Search for the cell housing the specified text and yield its [x, y] center coordinate. 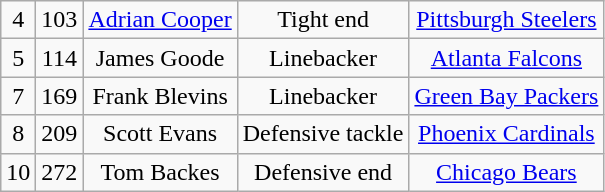
Tight end [323, 20]
Tom Backes [160, 172]
7 [18, 96]
4 [18, 20]
5 [18, 58]
Phoenix Cardinals [506, 134]
103 [60, 20]
Adrian Cooper [160, 20]
Pittsburgh Steelers [506, 20]
Scott Evans [160, 134]
114 [60, 58]
James Goode [160, 58]
169 [60, 96]
Green Bay Packers [506, 96]
10 [18, 172]
Atlanta Falcons [506, 58]
Defensive tackle [323, 134]
8 [18, 134]
Frank Blevins [160, 96]
Chicago Bears [506, 172]
272 [60, 172]
Defensive end [323, 172]
209 [60, 134]
